Return (X, Y) of the center of cell containing provided text 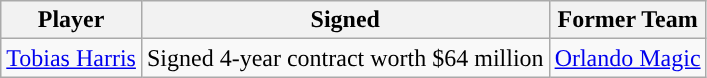
Signed 4-year contract worth $64 million (345, 58)
Tobias Harris (72, 58)
Signed (345, 20)
Former Team (628, 20)
Player (72, 20)
Orlando Magic (628, 58)
